Capture the cell that displays the provided text and extract its (x, y) central coordinate. 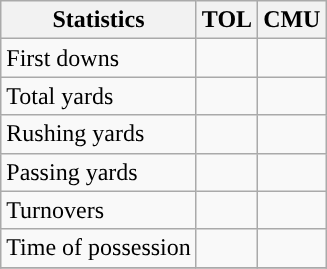
TOL (226, 20)
Passing yards (99, 172)
Total yards (99, 96)
CMU (292, 20)
Statistics (99, 20)
Rushing yards (99, 134)
First downs (99, 58)
Turnovers (99, 210)
Time of possession (99, 248)
